For the text-containing cell, return its midpoint in [x, y] coordinate format. 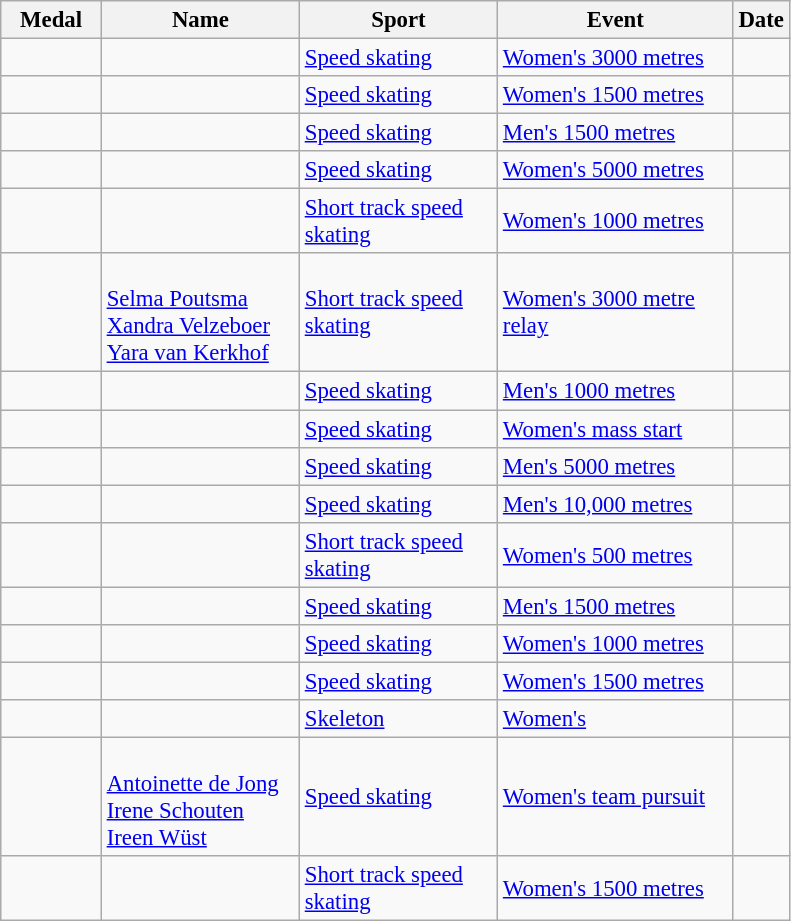
Date [761, 20]
Women's 500 metres [616, 554]
Name [200, 20]
Selma PoutsmaXandra VelzeboerYara van Kerkhof [200, 314]
Men's 10,000 metres [616, 504]
Antoinette de JongIrene SchoutenIreen Wüst [200, 796]
Event [616, 20]
Medal [52, 20]
Women's [616, 719]
Skeleton [398, 719]
Men's 1000 metres [616, 391]
Sport [398, 20]
Women's 5000 metres [616, 170]
Women's 3000 metre relay [616, 314]
Men's 5000 metres [616, 466]
Women's team pursuit [616, 796]
Women's mass start [616, 429]
Women's 3000 metres [616, 58]
